Determine the (x, y) coordinate at the center of the cell enclosing the given text.  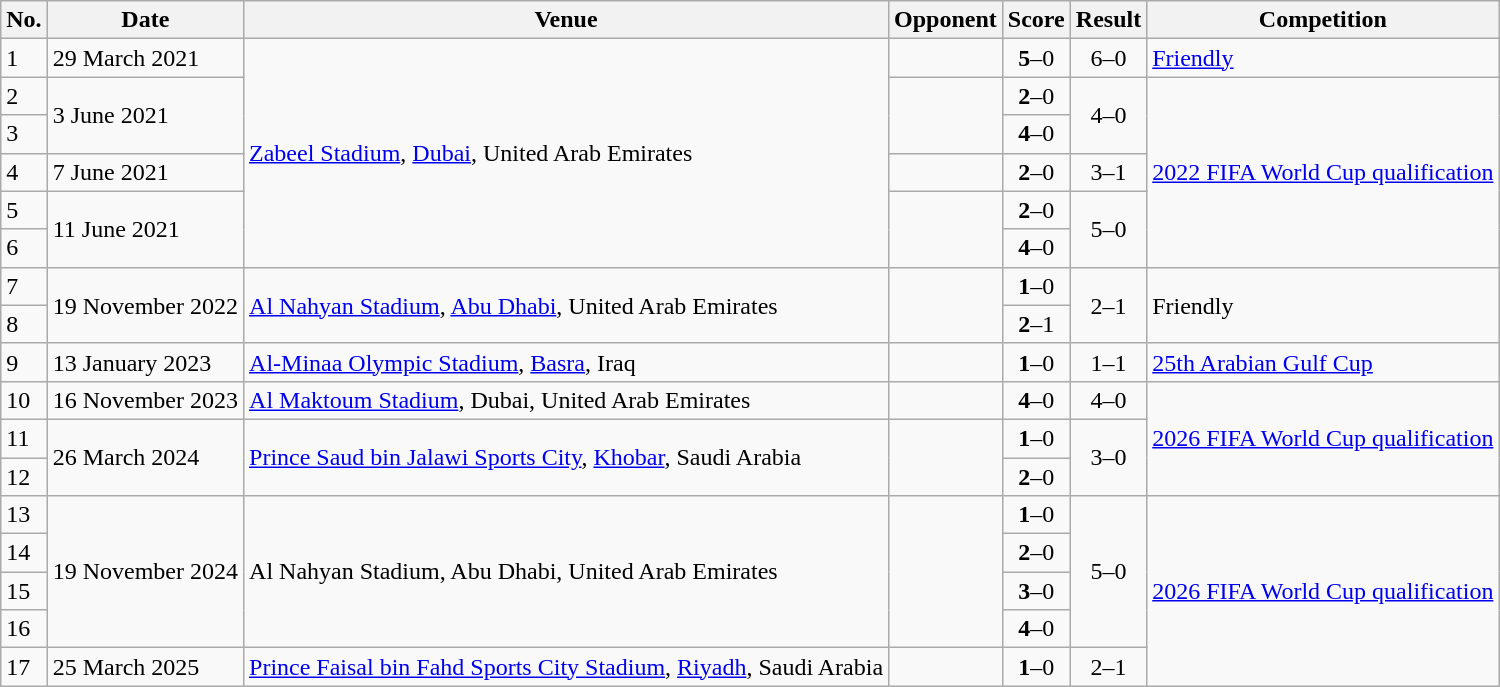
8 (24, 324)
12 (24, 477)
Date (145, 20)
14 (24, 553)
10 (24, 400)
Al-Minaa Olympic Stadium, Basra, Iraq (566, 362)
Prince Saud bin Jalawi Sports City, Khobar, Saudi Arabia (566, 457)
16 (24, 629)
Score (1036, 20)
1–1 (1108, 362)
11 (24, 438)
Result (1108, 20)
No. (24, 20)
19 November 2022 (145, 305)
5 (24, 210)
13 January 2023 (145, 362)
11 June 2021 (145, 229)
2 (24, 96)
Opponent (946, 20)
2022 FIFA World Cup qualification (1323, 172)
19 November 2024 (145, 572)
6 (24, 248)
25th Arabian Gulf Cup (1323, 362)
Prince Faisal bin Fahd Sports City Stadium, Riyadh, Saudi Arabia (566, 667)
Al Maktoum Stadium, Dubai, United Arab Emirates (566, 400)
29 March 2021 (145, 58)
7 June 2021 (145, 172)
17 (24, 667)
Zabeel Stadium, Dubai, United Arab Emirates (566, 153)
1 (24, 58)
4 (24, 172)
25 March 2025 (145, 667)
Venue (566, 20)
26 March 2024 (145, 457)
3 June 2021 (145, 115)
15 (24, 591)
9 (24, 362)
Competition (1323, 20)
7 (24, 286)
16 November 2023 (145, 400)
3 (24, 134)
6–0 (1108, 58)
13 (24, 515)
3–1 (1108, 172)
